Scan for the cell matching the given text and deliver its [X, Y] coordinate at center. 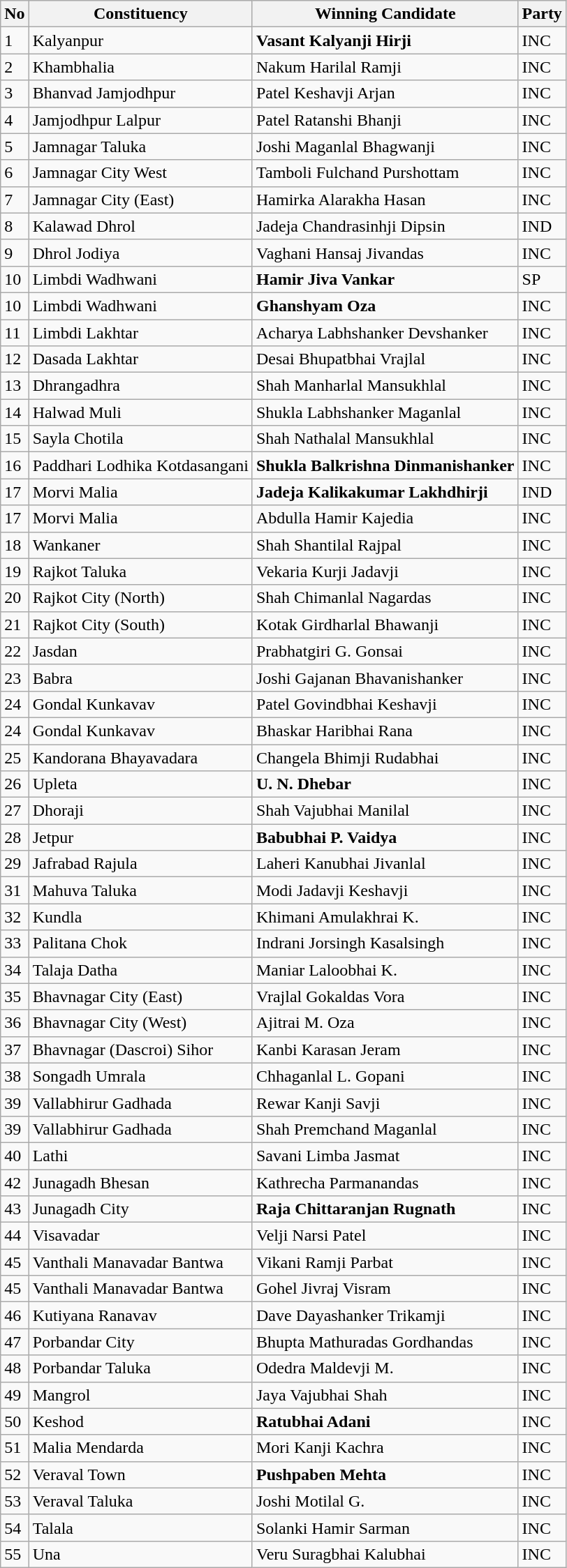
27 [15, 811]
51 [15, 1448]
Halwad Muli [140, 412]
Mangrol [140, 1395]
Bhaskar Haribhai Rana [385, 731]
Dasada Lakhtar [140, 359]
Keshod [140, 1421]
Talala [140, 1528]
42 [15, 1183]
Veraval Taluka [140, 1501]
Ajitrai M. Oza [385, 1023]
Mahuva Taluka [140, 890]
Abdulla Hamir Kajedia [385, 518]
Porbandar Taluka [140, 1368]
Una [140, 1554]
21 [15, 625]
Rajkot Taluka [140, 572]
Changela Bhimji Rudabhai [385, 757]
Raja Chittaranjan Rugnath [385, 1209]
Desai Bhupatbhai Vrajlal [385, 359]
Tamboli Fulchand Purshottam [385, 173]
3 [15, 94]
36 [15, 1023]
Vekaria Kurji Jadavji [385, 572]
Party [542, 14]
Jaya Vajubhai Shah [385, 1395]
Shah Manharlal Mansukhlal [385, 386]
Kandorana Bhayavadara [140, 757]
Dhrangadhra [140, 386]
Sayla Chotila [140, 439]
Odedra Maldevji M. [385, 1368]
50 [15, 1421]
Joshi Maganlal Bhagwanji [385, 147]
38 [15, 1076]
Shukla Labhshanker Maganlal [385, 412]
Khimani Amulakhrai K. [385, 917]
Junagadh City [140, 1209]
Jasdan [140, 651]
Mori Kanji Kachra [385, 1448]
Dhoraji [140, 811]
Shah Vajubhai Manilal [385, 811]
Babra [140, 678]
18 [15, 545]
Jadeja Chandrasinhji Dipsin [385, 226]
55 [15, 1554]
Jamnagar Taluka [140, 147]
8 [15, 226]
33 [15, 943]
Laheri Kanubhai Jivanlal [385, 864]
Kalyanpur [140, 40]
Indrani Jorsingh Kasalsingh [385, 943]
31 [15, 890]
37 [15, 1050]
Jetpur [140, 837]
22 [15, 651]
16 [15, 465]
19 [15, 572]
53 [15, 1501]
9 [15, 253]
7 [15, 200]
Limbdi Lakhtar [140, 333]
Dave Dayashanker Trikamji [385, 1315]
Kalawad Dhrol [140, 226]
46 [15, 1315]
14 [15, 412]
Paddhari Lodhika Kotdasangani [140, 465]
Wankaner [140, 545]
Vikani Ramji Parbat [385, 1262]
Pushpaben Mehta [385, 1474]
25 [15, 757]
Acharya Labhshanker Devshanker [385, 333]
Constituency [140, 14]
52 [15, 1474]
5 [15, 147]
No [15, 14]
Solanki Hamir Sarman [385, 1528]
Prabhatgiri G. Gonsai [385, 651]
Gohel Jivraj Visram [385, 1289]
Khambhalia [140, 67]
1 [15, 40]
Kutiyana Ranavav [140, 1315]
Nakum Harilal Ramji [385, 67]
54 [15, 1528]
Jamnagar City (East) [140, 200]
Junagadh Bhesan [140, 1183]
Veru Suragbhai Kalubhai [385, 1554]
Patel Govindbhai Keshavji [385, 704]
32 [15, 917]
Rajkot City (South) [140, 625]
Vrajlal Gokaldas Vora [385, 996]
Rajkot City (North) [140, 598]
SP [542, 279]
Dhrol Jodiya [140, 253]
11 [15, 333]
34 [15, 970]
Kathrecha Parmanandas [385, 1183]
Joshi Gajanan Bhavanishanker [385, 678]
Shah Nathalal Mansukhlal [385, 439]
20 [15, 598]
Talaja Datha [140, 970]
Jadeja Kalikakumar Lakhdhirji [385, 492]
Jamjodhpur Lalpur [140, 120]
12 [15, 359]
Kanbi Karasan Jeram [385, 1050]
35 [15, 996]
Rewar Kanji Savji [385, 1103]
Bhavnagar (Dascroi) Sihor [140, 1050]
Hamirka Alarakha Hasan [385, 200]
Hamir Jiva Vankar [385, 279]
Lathi [140, 1156]
Songadh Umrala [140, 1076]
Winning Candidate [385, 14]
Jamnagar City West [140, 173]
4 [15, 120]
28 [15, 837]
Porbandar City [140, 1342]
Vaghani Hansaj Jivandas [385, 253]
Jafrabad Rajula [140, 864]
44 [15, 1236]
40 [15, 1156]
26 [15, 784]
Chhaganlal L. Gopani [385, 1076]
Patel Ratanshi Bhanji [385, 120]
Velji Narsi Patel [385, 1236]
49 [15, 1395]
15 [15, 439]
Bhavnagar City (West) [140, 1023]
Patel Keshavji Arjan [385, 94]
U. N. Dhebar [385, 784]
Shukla Balkrishna Dinmanishanker [385, 465]
Upleta [140, 784]
Kundla [140, 917]
Veraval Town [140, 1474]
43 [15, 1209]
Shah Premchand Maganlal [385, 1129]
Babubhai P. Vaidya [385, 837]
Shah Shantilal Rajpal [385, 545]
Maniar Laloobhai K. [385, 970]
Bhupta Mathuradas Gordhandas [385, 1342]
Ratubhai Adani [385, 1421]
Kotak Girdharlal Bhawanji [385, 625]
Bhanvad Jamjodhpur [140, 94]
Shah Chimanlal Nagardas [385, 598]
6 [15, 173]
23 [15, 678]
2 [15, 67]
47 [15, 1342]
Savani Limba Jasmat [385, 1156]
Malia Mendarda [140, 1448]
Ghanshyam Oza [385, 306]
Joshi Motilal G. [385, 1501]
Bhavnagar City (East) [140, 996]
13 [15, 386]
Vasant Kalyanji Hirji [385, 40]
Palitana Chok [140, 943]
48 [15, 1368]
29 [15, 864]
Modi Jadavji Keshavji [385, 890]
Visavadar [140, 1236]
